Scan for the cell matching the given text and deliver its (X, Y) coordinate at center. 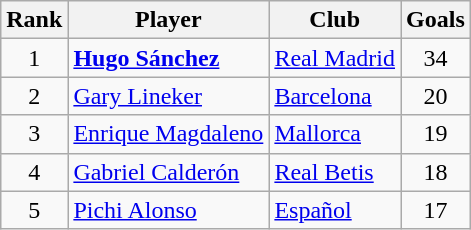
Rank (34, 20)
Player (168, 20)
Español (335, 210)
3 (34, 134)
Gabriel Calderón (168, 172)
Pichi Alonso (168, 210)
Barcelona (335, 96)
Real Madrid (335, 58)
17 (436, 210)
Enrique Magdaleno (168, 134)
Hugo Sánchez (168, 58)
Gary Lineker (168, 96)
Real Betis (335, 172)
34 (436, 58)
Club (335, 20)
20 (436, 96)
19 (436, 134)
5 (34, 210)
2 (34, 96)
Goals (436, 20)
18 (436, 172)
4 (34, 172)
Mallorca (335, 134)
1 (34, 58)
